From the cell containing the given text, extract its center point as (x, y) coordinate. 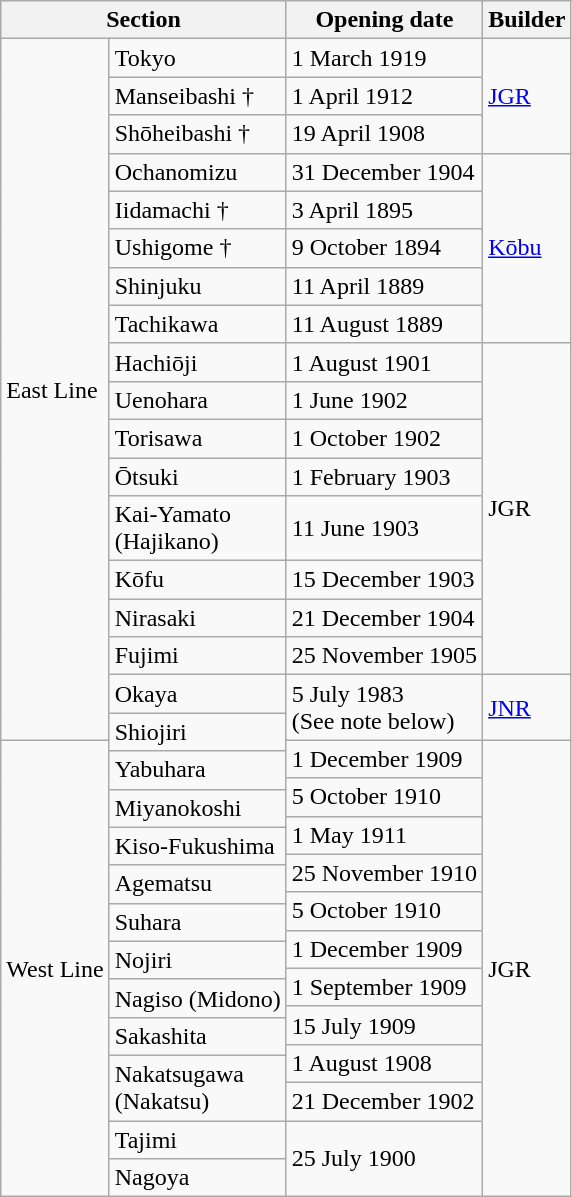
1 April 1912 (384, 96)
21 December 1902 (384, 1101)
Section (144, 20)
21 December 1904 (384, 618)
5 July 1983(See note below) (384, 708)
Builder (527, 20)
1 August 1901 (384, 362)
Uenohara (198, 400)
25 November 1910 (384, 873)
11 June 1903 (384, 528)
3 April 1895 (384, 210)
15 December 1903 (384, 580)
Kōbu (527, 248)
Okaya (198, 694)
Iidamachi † (198, 210)
15 July 1909 (384, 1025)
1 October 1902 (384, 438)
Fujimi (198, 656)
11 August 1889 (384, 324)
Tokyo (198, 58)
Nakatsugawa(Nakatsu) (198, 1088)
Kai-Yamato(Hajikano) (198, 528)
11 April 1889 (384, 286)
Ōtsuki (198, 477)
1 September 1909 (384, 987)
1 March 1919 (384, 58)
1 May 1911 (384, 835)
West Line (55, 968)
Suhara (198, 922)
Ushigome † (198, 248)
Shiojiri (198, 732)
Kiso-Fukushima (198, 846)
Torisawa (198, 438)
Nagiso (Midono) (198, 998)
Manseibashi † (198, 96)
Yabuhara (198, 770)
Nagoya (198, 1178)
Ochanomizu (198, 172)
Kōfu (198, 580)
Hachiōji (198, 362)
JNR (527, 708)
Nirasaki (198, 618)
1 June 1902 (384, 400)
Miyanokoshi (198, 808)
Agematsu (198, 884)
Tachikawa (198, 324)
19 April 1908 (384, 134)
Tajimi (198, 1139)
9 October 1894 (384, 248)
Opening date (384, 20)
31 December 1904 (384, 172)
25 July 1900 (384, 1158)
Sakashita (198, 1036)
1 February 1903 (384, 477)
Shinjuku (198, 286)
Nojiri (198, 960)
25 November 1905 (384, 656)
East Line (55, 390)
1 August 1908 (384, 1063)
Shōheibashi † (198, 134)
